Determine the (x, y) coordinate at the center of the cell enclosing the given text.  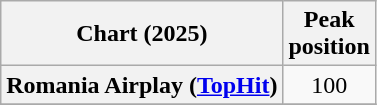
100 (329, 85)
Chart (2025) (142, 34)
Peakposition (329, 34)
Romania Airplay (TopHit) (142, 85)
